Identify which cell holds the provided text, then report its [x, y] central coordinate. 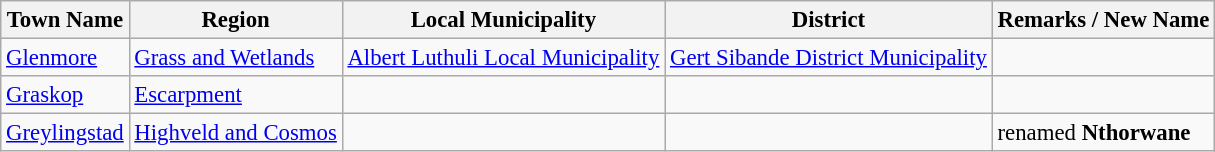
Town Name [65, 20]
District [829, 20]
Glenmore [65, 58]
Grass and Wetlands [236, 58]
Graskop [65, 95]
Albert Luthuli Local Municipality [504, 58]
Greylingstad [65, 133]
Region [236, 20]
Highveld and Cosmos [236, 133]
Escarpment [236, 95]
Local Municipality [504, 20]
Remarks / New Name [1104, 20]
renamed Nthorwane [1104, 133]
Gert Sibande District Municipality [829, 58]
